Detect which cell encompasses the target text, then output its (x, y) center coordinate. 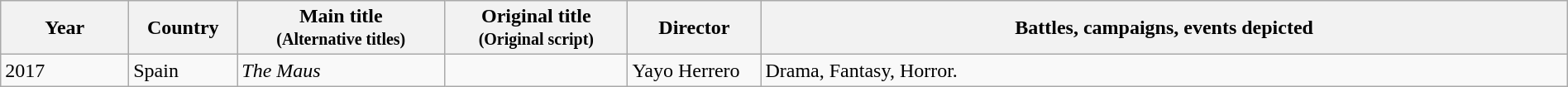
Director (695, 28)
Country (184, 28)
Spain (184, 70)
Year (65, 28)
The Maus (341, 70)
2017 (65, 70)
Battles, campaigns, events depicted (1164, 28)
Drama, Fantasy, Horror. (1164, 70)
Original title(Original script) (536, 28)
Yayo Herrero (695, 70)
Main title(Alternative titles) (341, 28)
